Return (x, y) of the center of cell containing provided text 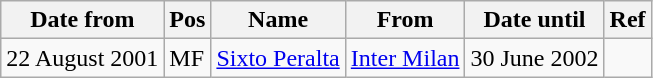
Pos (188, 20)
Sixto Peralta (278, 58)
30 June 2002 (534, 58)
Date from (82, 20)
Name (278, 20)
22 August 2001 (82, 58)
Ref (628, 20)
From (405, 20)
Inter Milan (405, 58)
Date until (534, 20)
MF (188, 58)
